Find where the given text appears and provide that cell's center as (x, y) coordinate. 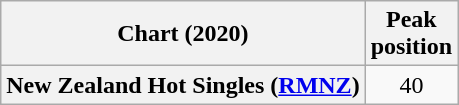
Chart (2020) (183, 34)
Peakposition (411, 34)
New Zealand Hot Singles (RMNZ) (183, 85)
40 (411, 85)
